Locate the cell with the specified text and output its (x, y) center coordinate. 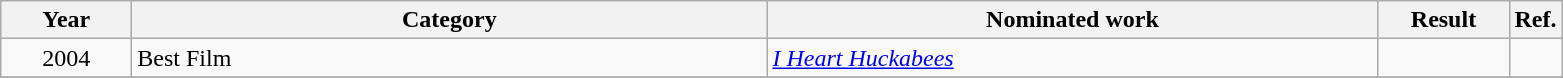
2004 (66, 58)
Year (66, 20)
I Heart Huckabees (1072, 58)
Best Film (450, 58)
Nominated work (1072, 20)
Ref. (1536, 20)
Category (450, 20)
Result (1444, 20)
